Find where the given text appears and provide that cell's center as (X, Y) coordinate. 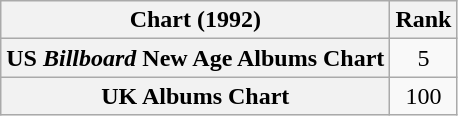
Rank (424, 20)
Chart (1992) (196, 20)
100 (424, 96)
5 (424, 58)
UK Albums Chart (196, 96)
US Billboard New Age Albums Chart (196, 58)
